Scan for the cell matching the given text and deliver its (x, y) coordinate at center. 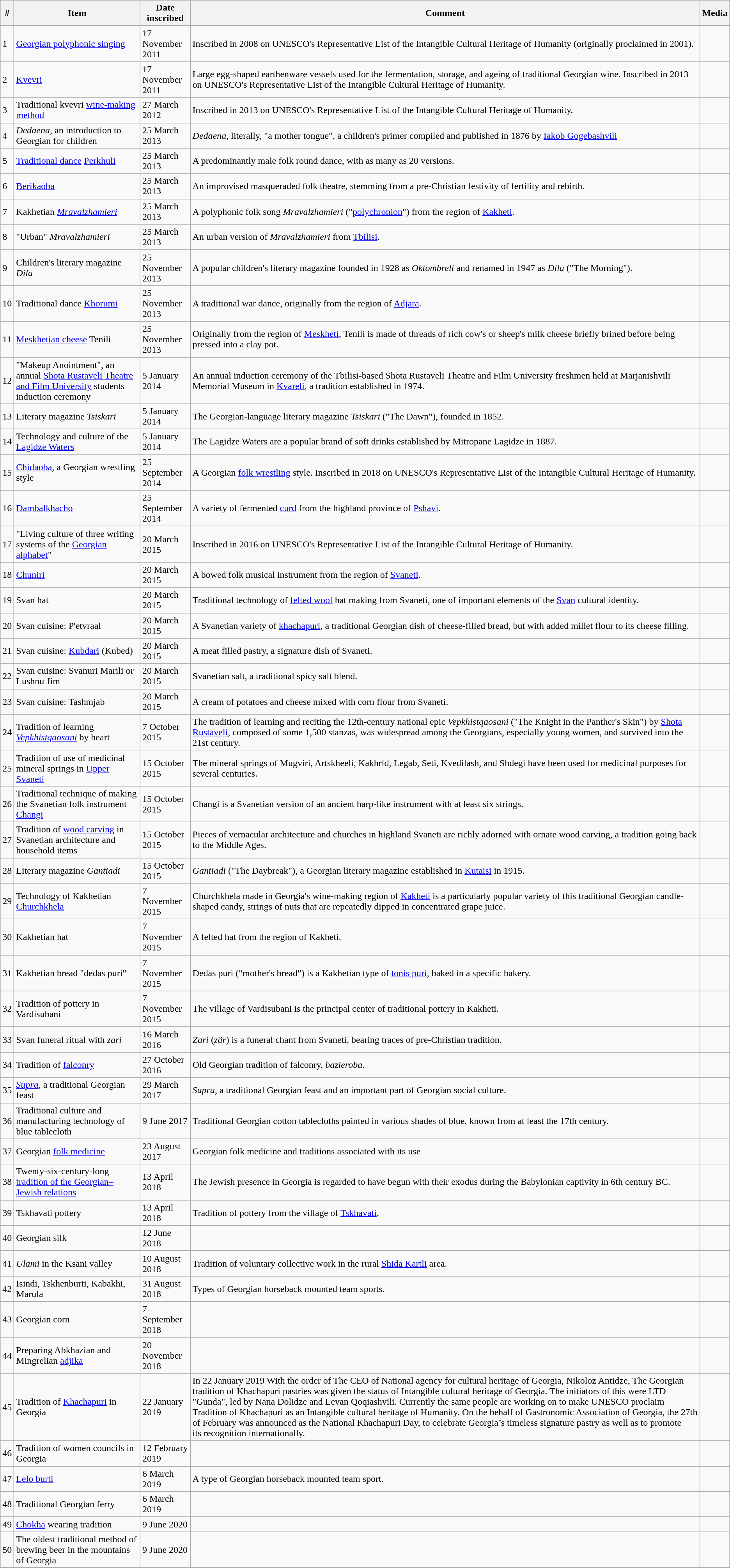
12 (7, 380)
Tradition of voluntary collective work in the rural Shida Kartli area. (445, 1263)
44 (7, 1355)
Zari (zär) is a funeral chant from Svaneti, bearing traces of pre-Christian tradition. (445, 1039)
34 (7, 1065)
10 (7, 303)
Meskhetian cheese Tenili (77, 339)
The oldest traditional method of brewing beer in the mountains of Georgia (77, 1550)
Traditional technique of making the Svanetian folk instrument Changi (77, 804)
Tradition of Khachapuri in Georgia (77, 1407)
18 (7, 575)
Tradition of women councils in Georgia (77, 1453)
17 (7, 544)
45 (7, 1407)
Chokha wearing tradition (77, 1524)
Traditional Georgian cotton tablecloths painted in various shades of blue, known from at least the 17th century. (445, 1121)
11 (7, 339)
25 (7, 768)
35 (7, 1090)
Isindi, Tskhenburti, Kabakhi, Marula (77, 1289)
An improvised masqueraded folk theatre, stemming from a pre-Christian festivity of fertility and rebirth. (445, 186)
19 (7, 600)
Dedaena, an introduction to Georgian for children (77, 136)
The village of Vardisubani is the principal center of traditional pottery in Kakheti. (445, 1009)
24 (7, 732)
A type of Georgian horseback mounted team sport. (445, 1479)
Technology and culture of the Lagidze Waters (77, 442)
23 August 2017 (165, 1152)
Dedas puri ("mother's bread") is a Kakhetian type of tonis puri, baked in a specific bakery. (445, 973)
Literary magazine Tsiskari (77, 416)
Preparing Abkhazian and Mingrelian adjika (77, 1355)
Berikaoba (77, 186)
Kakhetian hat (77, 937)
Svan cuisine: P'etvraal (77, 625)
Traditional dance Perkhuli (77, 161)
Children's literary magazine Dila (77, 267)
Dedaena, literally, "a mother tongue", a children's primer compiled and published in 1876 by Iakob Gogebashvili (445, 136)
"Makeup Anointment", an annual Shota Rustaveli Theatre and Film University students induction ceremony (77, 380)
32 (7, 1009)
Tradition of falconry (77, 1065)
Svan cuisine: Svanuri Marili or Lushnu Jim (77, 676)
"Urban" Mravalzhamieri (77, 237)
Kakhetian Mravalzhamieri (77, 211)
Supra, a traditional Georgian feast (77, 1090)
9 June 2017 (165, 1121)
Changi is a Svanetian version of an ancient harp-like instrument with at least six strings. (445, 804)
Traditional culture and manufacturing technology of blue tablecloth (77, 1121)
33 (7, 1039)
20 (7, 625)
A polyphonic folk song Mravalzhamieri ("polychronion") from the region of Kakheti. (445, 211)
The mineral springs of Mugviri, Artskheeli, Kakhrld, Legab, Seti, Kvedilash, and Shdegi have been used for medicinal purposes for several centuries. (445, 768)
A popular children's literary magazine founded in 1928 as Oktombreli and renamed in 1947 as Dila ("The Morning"). (445, 267)
1 (7, 44)
Svan hat (77, 600)
28 (7, 870)
A bowed folk musical instrument from the region of Svaneti. (445, 575)
20 November 2018 (165, 1355)
Traditional technology of felted wool hat making from Svaneti, one of important elements of the Svan cultural identity. (445, 600)
Traditional kvevri wine-making method (77, 110)
8 (7, 237)
5 (7, 161)
Media (715, 13)
49 (7, 1524)
31 August 2018 (165, 1289)
40 (7, 1238)
7 September 2018 (165, 1319)
27 (7, 840)
30 (7, 937)
A predominantly male folk round dance, with as many as 20 versions. (445, 161)
An urban version of Mravalzhamieri from Tbilisi. (445, 237)
Svanetian salt, a traditional spicy salt blend. (445, 676)
Svan cuisine: Kubdari (Kubed) (77, 651)
A meat filled pastry, a signature dish of Svaneti. (445, 651)
22 (7, 676)
12 February 2019 (165, 1453)
Chidaoba, a Georgian wrestling style (77, 473)
4 (7, 136)
41 (7, 1263)
Comment (445, 13)
42 (7, 1289)
Tradition of pottery in Vardisubani (77, 1009)
Tradition of wood carving in Svanetian architecture and household items (77, 840)
The Georgian-language literary magazine Tsiskari ("The Dawn"), founded in 1852. (445, 416)
Item (77, 13)
16 March 2016 (165, 1039)
27 October 2016 (165, 1065)
46 (7, 1453)
Old Georgian tradition of falconry, bazieroba. (445, 1065)
A Georgian folk wrestling style. Inscribed in 2018 on UNESCO's Representative List of the Intangible Cultural Heritage of Humanity. (445, 473)
"Living culture of three writing systems of the Georgian alphabet" (77, 544)
Traditional dance Khorumi (77, 303)
13 (7, 416)
Lelo burti (77, 1479)
Gantiadi ("The Daybreak"), a Georgian literary magazine established in Kutaisi in 1915. (445, 870)
Svan cuisine: Tashmjab (77, 702)
Inscribed in 2013 on UNESCO's Representative List of the Intangible Cultural Heritage of Humanity. (445, 110)
43 (7, 1319)
Chuniri (77, 575)
29 March 2017 (165, 1090)
27 March 2012 (165, 110)
Georgian silk (77, 1238)
A Svanetian variety of khachapuri, a traditional Georgian dish of cheese-filled bread, but with added millet flour to its cheese filling. (445, 625)
Inscribed in 2016 on UNESCO's Representative List of the Intangible Cultural Heritage of Humanity. (445, 544)
Tradition of pottery from the village of Tskhavati. (445, 1212)
Twenty-six-century-long tradition of the Georgian–Jewish relations (77, 1182)
Georgian folk medicine and traditions associated with its use (445, 1152)
Tradition of use of medicinal mineral springs in Upper Svaneti (77, 768)
A traditional war dance, originally from the region of Adjara. (445, 303)
2 (7, 80)
22 January 2019 (165, 1407)
23 (7, 702)
Traditional Georgian ferry (77, 1504)
6 (7, 186)
Supra, a traditional Georgian feast and an important part of Georgian social culture. (445, 1090)
Kvevri (77, 80)
Kakhetian bread "dedas puri" (77, 973)
Dambalkhacho (77, 508)
7 October 2015 (165, 732)
Tskhavati pottery (77, 1212)
38 (7, 1182)
48 (7, 1504)
Georgian polyphonic singing (77, 44)
3 (7, 110)
Date inscribed (165, 13)
9 (7, 267)
Georgian corn (77, 1319)
The Jewish presence in Georgia is regarded to have begun with their exodus during the Babylonian captivity in 6th century BC. (445, 1182)
37 (7, 1152)
39 (7, 1212)
26 (7, 804)
15 (7, 473)
7 (7, 211)
The Lagidze Waters are a popular brand of soft drinks established by Mitropane Lagidze in 1887. (445, 442)
36 (7, 1121)
Literary magazine Gantiadi (77, 870)
A variety of fermented curd from the highland province of Pshavi. (445, 508)
Georgian folk medicine (77, 1152)
Types of Georgian horseback mounted team sports. (445, 1289)
Ulami in the Ksani valley (77, 1263)
31 (7, 973)
Inscribed in 2008 on UNESCO's Representative List of the Intangible Cultural Heritage of Humanity (originally proclaimed in 2001). (445, 44)
16 (7, 508)
12 June 2018 (165, 1238)
A cream of potatoes and cheese mixed with corn flour from Svaneti. (445, 702)
29 (7, 901)
47 (7, 1479)
10 August 2018 (165, 1263)
Technology of Kakhetian Churchkhela (77, 901)
A felted hat from the region of Kakheti. (445, 937)
# (7, 13)
Tradition of learning Vepkhistqaosani by heart (77, 732)
21 (7, 651)
Svan funeral ritual with zari (77, 1039)
50 (7, 1550)
14 (7, 442)
